Identify which cell holds the provided text, then report its (x, y) central coordinate. 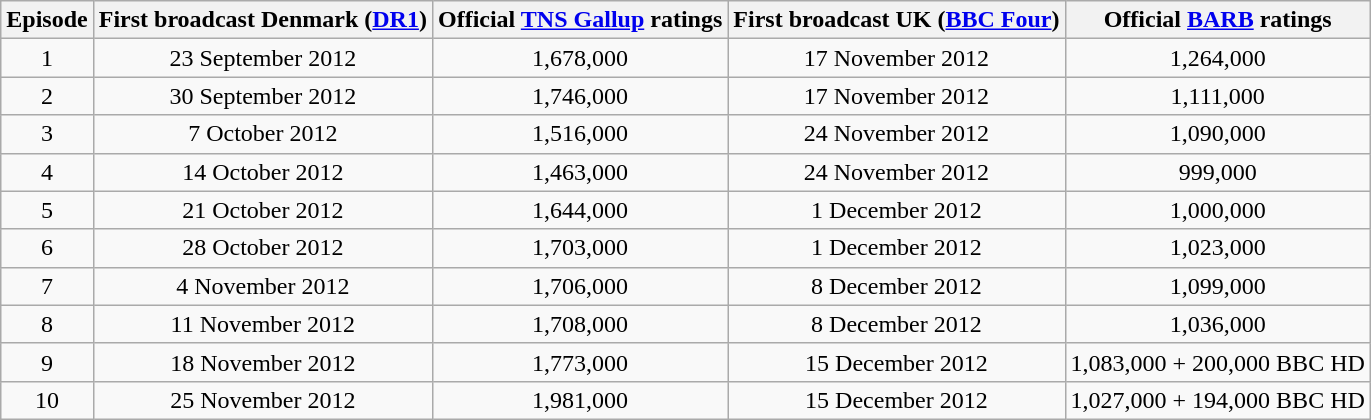
1,644,000 (580, 210)
1,264,000 (1218, 58)
1,981,000 (580, 400)
1,703,000 (580, 248)
7 October 2012 (262, 134)
Episode (47, 20)
Official TNS Gallup ratings (580, 20)
11 November 2012 (262, 324)
4 (47, 172)
2 (47, 96)
1,111,000 (1218, 96)
7 (47, 286)
1,083,000 + 200,000 BBC HD (1218, 362)
1 (47, 58)
1,090,000 (1218, 134)
1,678,000 (580, 58)
3 (47, 134)
6 (47, 248)
999,000 (1218, 172)
Official BARB ratings (1218, 20)
4 November 2012 (262, 286)
10 (47, 400)
9 (47, 362)
1,027,000 + 194,000 BBC HD (1218, 400)
1,708,000 (580, 324)
1,773,000 (580, 362)
8 (47, 324)
First broadcast UK (BBC Four) (896, 20)
1,516,000 (580, 134)
1,000,000 (1218, 210)
25 November 2012 (262, 400)
1,463,000 (580, 172)
1,099,000 (1218, 286)
28 October 2012 (262, 248)
5 (47, 210)
18 November 2012 (262, 362)
1,746,000 (580, 96)
1,023,000 (1218, 248)
30 September 2012 (262, 96)
21 October 2012 (262, 210)
1,036,000 (1218, 324)
First broadcast Denmark (DR1) (262, 20)
1,706,000 (580, 286)
23 September 2012 (262, 58)
14 October 2012 (262, 172)
